Extract the [X, Y] coordinate from the center of the cell holding the provided text.  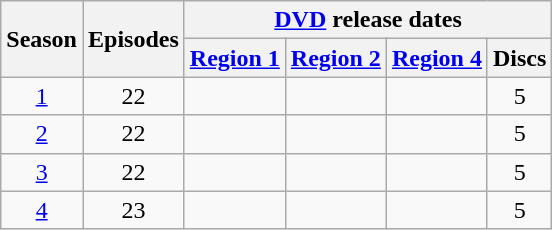
1 [42, 96]
2 [42, 134]
4 [42, 210]
Episodes [133, 39]
Season [42, 39]
Region 4 [436, 58]
DVD release dates [368, 20]
Region 2 [336, 58]
Region 1 [234, 58]
3 [42, 172]
Discs [519, 58]
23 [133, 210]
